Locate the cell with the specified text and output its (x, y) center coordinate. 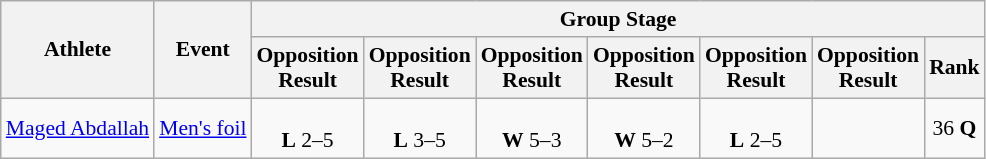
36 Q (954, 128)
W 5–3 (532, 128)
W 5–2 (644, 128)
Rank (954, 68)
Men's foil (202, 128)
Group Stage (618, 19)
L 3–5 (420, 128)
Maged Abdallah (78, 128)
Event (202, 50)
Athlete (78, 50)
